Locate the cell with the specified text and output its [X, Y] center coordinate. 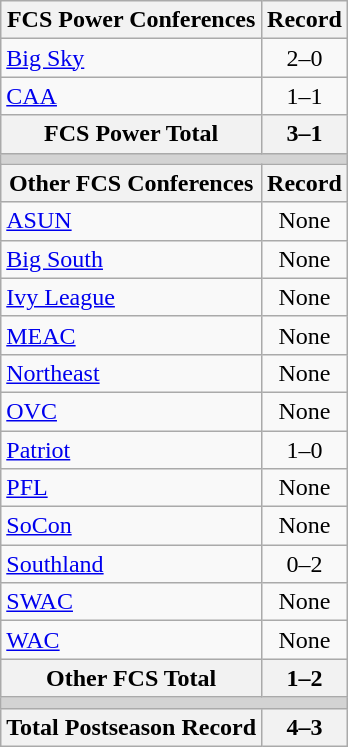
Ivy League [132, 297]
Northeast [132, 373]
PFL [132, 488]
Total Postseason Record [132, 727]
Big South [132, 259]
CAA [132, 96]
Southland [132, 564]
WAC [132, 640]
FCS Power Conferences [132, 20]
1–0 [305, 449]
MEAC [132, 335]
0–2 [305, 564]
ASUN [132, 221]
SoCon [132, 526]
Patriot [132, 449]
FCS Power Total [132, 134]
2–0 [305, 58]
SWAC [132, 602]
OVC [132, 411]
1–1 [305, 96]
Other FCS Conferences [132, 183]
4–3 [305, 727]
1–2 [305, 678]
Big Sky [132, 58]
Other FCS Total [132, 678]
3–1 [305, 134]
